Scan for the cell matching the given text and deliver its (X, Y) coordinate at center. 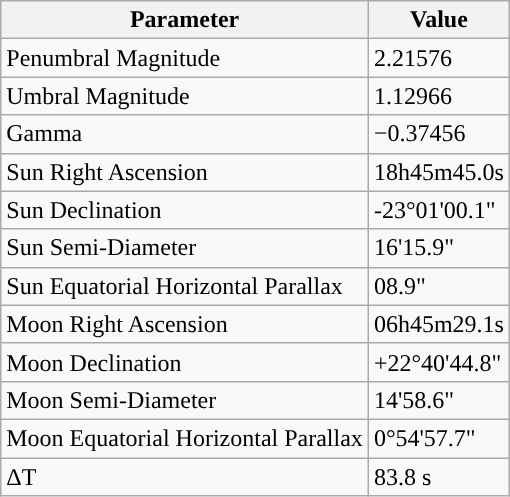
ΔT (185, 477)
Moon Declination (185, 362)
14'58.6" (438, 400)
83.8 s (438, 477)
Umbral Magnitude (185, 96)
Moon Right Ascension (185, 324)
08.9" (438, 286)
Penumbral Magnitude (185, 58)
Sun Equatorial Horizontal Parallax (185, 286)
0°54'57.7" (438, 438)
Sun Semi-Diameter (185, 248)
Sun Right Ascension (185, 172)
Parameter (185, 20)
Sun Declination (185, 210)
1.12966 (438, 96)
06h45m29.1s (438, 324)
-23°01'00.1" (438, 210)
18h45m45.0s (438, 172)
16'15.9" (438, 248)
Moon Semi-Diameter (185, 400)
2.21576 (438, 58)
Value (438, 20)
+22°40'44.8" (438, 362)
Moon Equatorial Horizontal Parallax (185, 438)
Gamma (185, 134)
−0.37456 (438, 134)
